Search for the cell housing the specified text and yield its (X, Y) center coordinate. 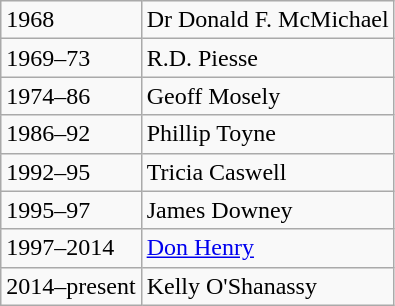
Tricia Caswell (268, 172)
1995–97 (71, 210)
Geoff Mosely (268, 96)
1968 (71, 20)
1992–95 (71, 172)
2014–present (71, 286)
Kelly O'Shanassy (268, 286)
R.D. Piesse (268, 58)
1997–2014 (71, 248)
Dr Donald F. McMichael (268, 20)
1986–92 (71, 134)
1974–86 (71, 96)
Phillip Toyne (268, 134)
1969–73 (71, 58)
Don Henry (268, 248)
James Downey (268, 210)
